Search for the cell housing the specified text and yield its [x, y] center coordinate. 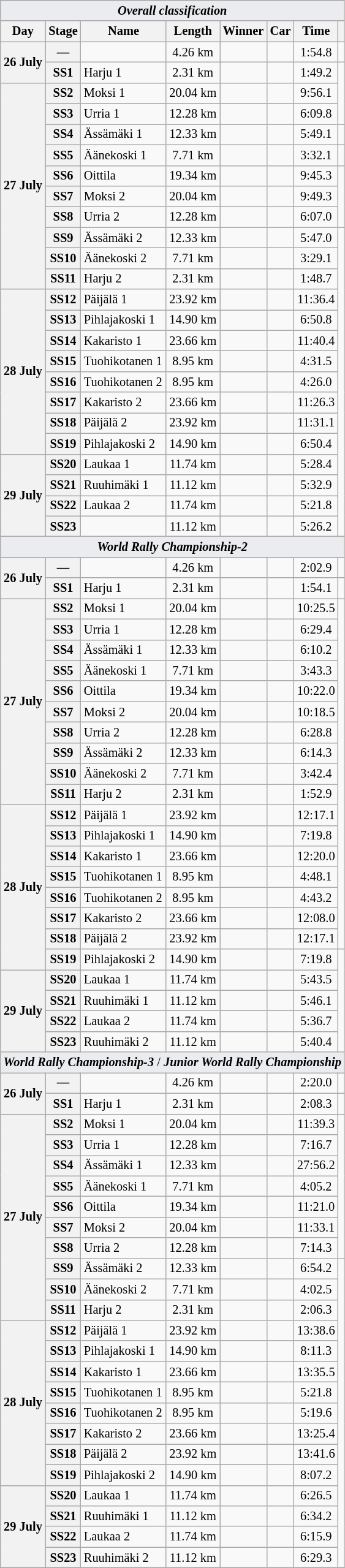
13:38.6 [316, 1330]
5:19.6 [316, 1413]
2:20.0 [316, 1083]
3:29.1 [316, 258]
5:49.1 [316, 134]
6:09.8 [316, 114]
3:42.4 [316, 774]
World Rally Championship-2 [173, 547]
7:16.7 [316, 1145]
6:15.9 [316, 1537]
6:50.4 [316, 444]
12:08.0 [316, 918]
6:29.4 [316, 629]
6:50.8 [316, 320]
11:33.1 [316, 1227]
6:10.2 [316, 650]
Car [281, 31]
3:32.1 [316, 155]
5:46.1 [316, 1001]
6:28.8 [316, 732]
9:45.3 [316, 176]
6:07.0 [316, 217]
4:48.1 [316, 877]
8:07.2 [316, 1475]
5:43.5 [316, 980]
Time [316, 31]
13:35.5 [316, 1372]
4:02.5 [316, 1289]
13:41.6 [316, 1454]
Length [193, 31]
6:34.2 [316, 1516]
7:14.3 [316, 1248]
13:25.4 [316, 1434]
4:43.2 [316, 898]
11:36.4 [316, 300]
9:56.1 [316, 93]
11:26.3 [316, 403]
Overall classification [173, 10]
1:54.8 [316, 52]
6:14.3 [316, 753]
5:36.7 [316, 1021]
5:28.4 [316, 464]
6:54.2 [316, 1268]
10:18.5 [316, 712]
Day [23, 31]
10:25.5 [316, 608]
3:43.3 [316, 670]
1:54.1 [316, 588]
10:22.0 [316, 691]
Stage [63, 31]
5:47.0 [316, 238]
8:11.3 [316, 1351]
5:40.4 [316, 1042]
Name [124, 31]
5:32.9 [316, 485]
11:31.1 [316, 423]
1:52.9 [316, 794]
6:29.3 [316, 1558]
11:40.4 [316, 341]
12:20.0 [316, 856]
2:06.3 [316, 1310]
2:02.9 [316, 567]
4:26.0 [316, 382]
27:56.2 [316, 1165]
11:39.3 [316, 1124]
11:21.0 [316, 1206]
2:08.3 [316, 1104]
4:05.2 [316, 1186]
5:26.2 [316, 526]
1:48.7 [316, 279]
1:49.2 [316, 72]
6:26.5 [316, 1496]
4:31.5 [316, 361]
9:49.3 [316, 196]
Winner [244, 31]
World Rally Championship-3 / Junior World Rally Championship [173, 1062]
